Scan for the cell matching the given text and deliver its [X, Y] coordinate at center. 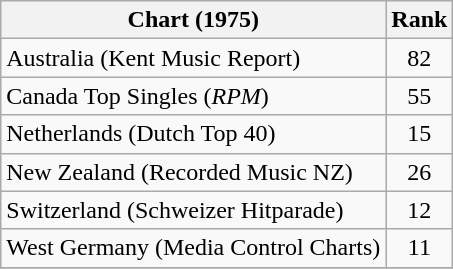
New Zealand (Recorded Music NZ) [194, 172]
Chart (1975) [194, 20]
Netherlands (Dutch Top 40) [194, 134]
Switzerland (Schweizer Hitparade) [194, 210]
55 [420, 96]
26 [420, 172]
Rank [420, 20]
Australia (Kent Music Report) [194, 58]
11 [420, 248]
15 [420, 134]
12 [420, 210]
West Germany (Media Control Charts) [194, 248]
Canada Top Singles (RPM) [194, 96]
82 [420, 58]
